Identify which cell holds the provided text, then report its (x, y) central coordinate. 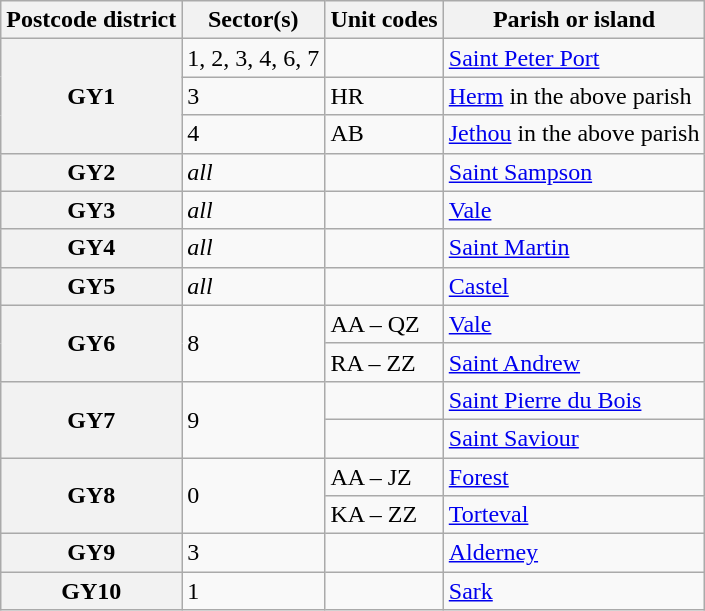
RA – ZZ (384, 362)
Alderney (574, 553)
AA – JZ (384, 477)
Sark (574, 591)
Saint Andrew (574, 362)
Unit codes (384, 20)
Jethou in the above parish (574, 134)
Saint Martin (574, 248)
GY1 (92, 96)
Saint Peter Port (574, 58)
GY2 (92, 172)
GY6 (92, 343)
Sector(s) (254, 20)
HR (384, 96)
1 (254, 591)
GY3 (92, 210)
GY4 (92, 248)
GY5 (92, 286)
8 (254, 343)
Torteval (574, 515)
Postcode district (92, 20)
AB (384, 134)
4 (254, 134)
GY7 (92, 419)
Castel (574, 286)
AA – QZ (384, 324)
Forest (574, 477)
Parish or island (574, 20)
Herm in the above parish (574, 96)
9 (254, 419)
0 (254, 496)
KA – ZZ (384, 515)
1, 2, 3, 4, 6, 7 (254, 58)
GY8 (92, 496)
GY10 (92, 591)
Saint Saviour (574, 438)
Saint Sampson (574, 172)
Saint Pierre du Bois (574, 400)
GY9 (92, 553)
